Find where the given text appears and provide that cell's center as (x, y) coordinate. 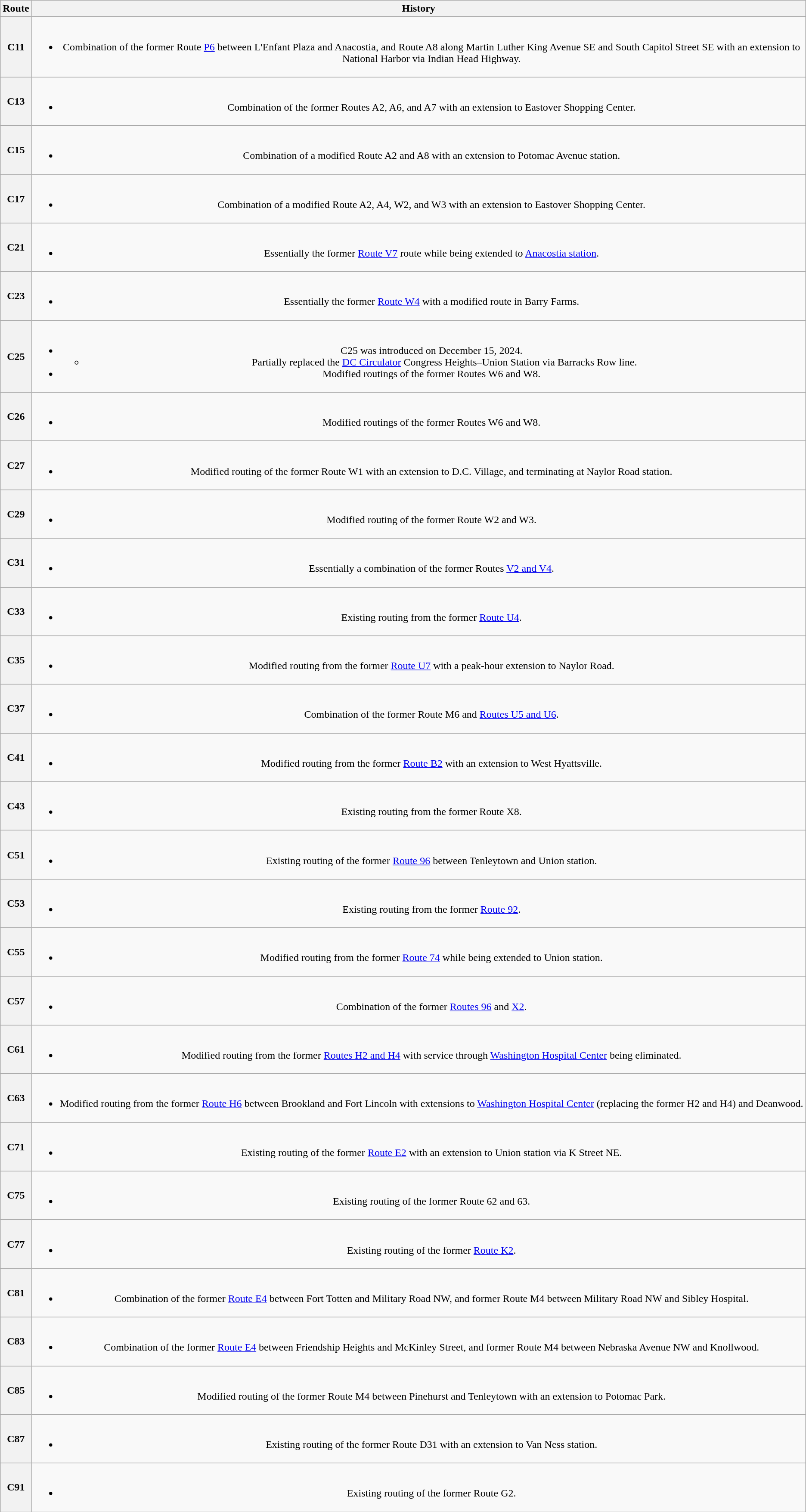
Existing routing of the former Route K2. (418, 1244)
Modified routing from the former Routes H2 and H4 with service through Washington Hospital Center being eliminated. (418, 1050)
C61 (16, 1050)
C57 (16, 1001)
C31 (16, 562)
Combination of the former Route E4 between Friendship Heights and McKinley Street, and former Route M4 between Nebraska Avenue NW and Knollwood. (418, 1342)
Combination of a modified Route A2, A4, W2, and W3 with an extension to Eastover Shopping Center. (418, 199)
C41 (16, 758)
History (418, 9)
C37 (16, 709)
C23 (16, 296)
Modified routing of the former Route W2 and W3. (418, 514)
Existing routing of the former Route 62 and 63. (418, 1195)
C51 (16, 855)
Essentially the former Route W4 with a modified route in Barry Farms. (418, 296)
Essentially the former Route V7 route while being extended to Anacostia station. (418, 247)
C77 (16, 1244)
C29 (16, 514)
Existing routing of the former Route G2. (418, 1488)
C21 (16, 247)
C71 (16, 1147)
Modified routing of the former Route W1 with an extension to D.C. Village, and terminating at Naylor Road station. (418, 465)
C63 (16, 1098)
C13 (16, 102)
C75 (16, 1195)
C35 (16, 660)
C81 (16, 1292)
Existing routing of the former Route 96 between Tenleytown and Union station. (418, 855)
Existing routing from the former Route U4. (418, 611)
Modified routings of the former Routes W6 and W8. (418, 417)
C33 (16, 611)
Combination of a modified Route A2 and A8 with an extension to Potomac Avenue station. (418, 150)
C11 (16, 47)
C87 (16, 1439)
Modified routing from the former Route B2 with an extension to West Hyattsville. (418, 758)
C85 (16, 1390)
Combination of the former Route M6 and Routes U5 and U6. (418, 709)
Route (16, 9)
Modified routing from the former Route 74 while being extended to Union station. (418, 952)
C55 (16, 952)
Existing routing from the former Route 92. (418, 903)
Combination of the former Route E4 between Fort Totten and Military Road NW, and former Route M4 between Military Road NW and Sibley Hospital. (418, 1292)
C83 (16, 1342)
Existing routing from the former Route X8. (418, 806)
Essentially a combination of the former Routes V2 and V4. (418, 562)
Combination of the former Routes A2, A6, and A7 with an extension to Eastover Shopping Center. (418, 102)
Modified routing from the former Route U7 with a peak-hour extension to Naylor Road. (418, 660)
C15 (16, 150)
Modified routing of the former Route M4 between Pinehurst and Tenleytown with an extension to Potomac Park. (418, 1390)
C25 (16, 356)
C17 (16, 199)
Combination of the former Routes 96 and X2. (418, 1001)
Existing routing of the former Route D31 with an extension to Van Ness station. (418, 1439)
Existing routing of the former Route E2 with an extension to Union station via K Street NE. (418, 1147)
C27 (16, 465)
C26 (16, 417)
C53 (16, 903)
C43 (16, 806)
C91 (16, 1488)
